Determine the [x, y] coordinate at the center of the cell enclosing the given text.  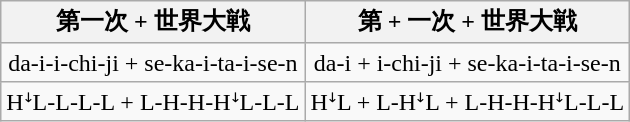
da-i + i-chi-ji + se-ka-i-ta-i-se-n [468, 62]
HꜜL-L-L-L + L-H-H-HꜜL-L-L [153, 101]
第 + 一次 + 世界大戦 [468, 22]
第一次 + 世界大戦 [153, 22]
HꜜL + L-HꜜL + L-H-H-HꜜL-L-L [468, 101]
da-i-i-chi-ji + se-ka-i-ta-i-se-n [153, 62]
